Identify which cell holds the provided text, then report its [x, y] central coordinate. 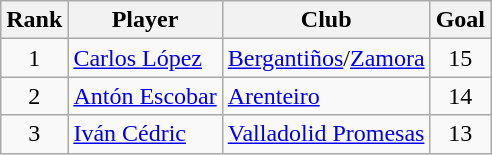
Antón Escobar [145, 96]
Arenteiro [326, 96]
13 [460, 134]
Club [326, 20]
Rank [34, 20]
Iván Cédric [145, 134]
3 [34, 134]
15 [460, 58]
Bergantiños/Zamora [326, 58]
Carlos López [145, 58]
Valladolid Promesas [326, 134]
Player [145, 20]
2 [34, 96]
14 [460, 96]
Goal [460, 20]
1 [34, 58]
